Determine the (X, Y) coordinate at the center of the cell enclosing the given text.  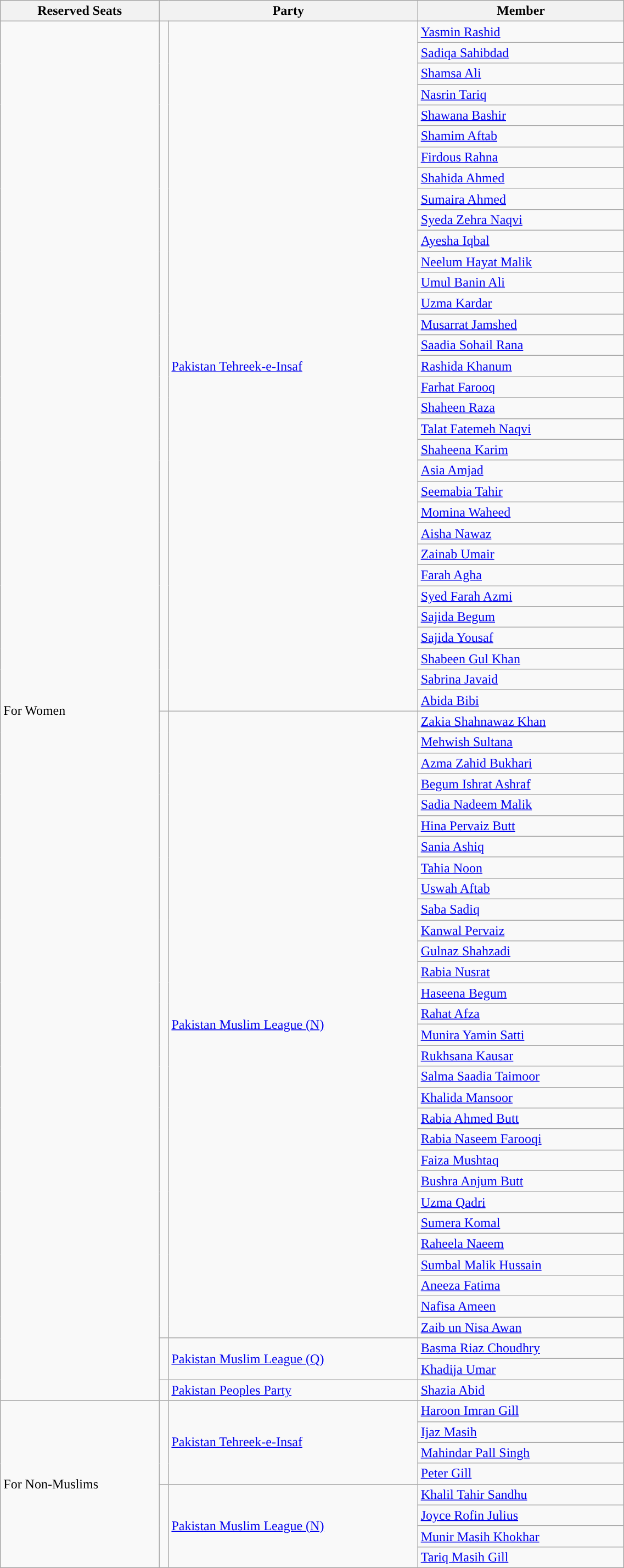
Rabia Ahmed Butt (521, 1118)
Mahindar Pall Singh (521, 1453)
Sajida Begum (521, 617)
Hina Pervaiz Butt (521, 826)
Gulnaz Shahzadi (521, 951)
Sumbal Malik Hussain (521, 1264)
Uzma Kardar (521, 304)
Shamsa Ali (521, 74)
Aisha Nawaz (521, 533)
Zainab Umair (521, 554)
Saba Sadiq (521, 909)
Sumera Komal (521, 1223)
Tahia Noon (521, 867)
Shawana Bashir (521, 115)
Party (289, 11)
Salma Saadia Taimoor (521, 1077)
Member (521, 11)
Joyce Rofin Julius (521, 1515)
Neelum Hayat Malik (521, 262)
For Non-Muslims (80, 1484)
Shahida Ahmed (521, 178)
Begum Ishrat Ashraf (521, 784)
Farah Agha (521, 575)
Musarrat Jamshed (521, 324)
Farhat Farooq (521, 387)
Syeda Zehra Naqvi (521, 220)
Bushra Anjum Butt (521, 1181)
Pakistan Muslim League (Q) (293, 1359)
Uswah Aftab (521, 888)
Shaheen Raza (521, 408)
Rukhsana Kausar (521, 1056)
Rabia Naseem Farooqi (521, 1139)
Rashida Khanum (521, 366)
Khalida Mansoor (521, 1097)
Abida Bibi (521, 701)
Basma Riaz Choudhry (521, 1348)
Azma Zahid Bukhari (521, 763)
Aneeza Fatima (521, 1286)
Nafisa Ameen (521, 1307)
Zaib un Nisa Awan (521, 1328)
Yasmin Rashid (521, 32)
Umul Banin Ali (521, 283)
Shamim Aftab (521, 136)
Faiza Mushtaq (521, 1160)
Munir Masih Khokhar (521, 1536)
Firdous Rahna (521, 157)
Rabia Nusrat (521, 972)
Ijaz Masih (521, 1432)
Ayesha Iqbal (521, 240)
Khadija Umar (521, 1369)
Sabrina Javaid (521, 680)
Sajida Yousaf (521, 638)
Kanwal Pervaiz (521, 931)
Saadia Sohail Rana (521, 345)
Shabeen Gul Khan (521, 659)
Sania Ashiq (521, 847)
Talat Fatemeh Naqvi (521, 429)
Sumaira Ahmed (521, 199)
Pakistan Peoples Party (293, 1390)
Peter Gill (521, 1474)
Uzma Qadri (521, 1202)
Shazia Abid (521, 1390)
Haroon Imran Gill (521, 1411)
Rahat Afza (521, 1014)
Raheela Naeem (521, 1244)
Shaheena Karim (521, 450)
Haseena Begum (521, 993)
Sadia Nadeem Malik (521, 805)
Seemabia Tahir (521, 491)
Syed Farah Azmi (521, 596)
Sadiqa Sahibdad (521, 53)
Asia Amjad (521, 471)
Munira Yamin Satti (521, 1035)
For Women (80, 711)
Khalil Tahir Sandhu (521, 1494)
Zakia Shahnawaz Khan (521, 721)
Momina Waheed (521, 512)
Tariq Masih Gill (521, 1557)
Nasrin Tariq (521, 94)
Reserved Seats (80, 11)
Mehwish Sultana (521, 742)
